Extract the (x, y) coordinate from the center of the cell holding the provided text.  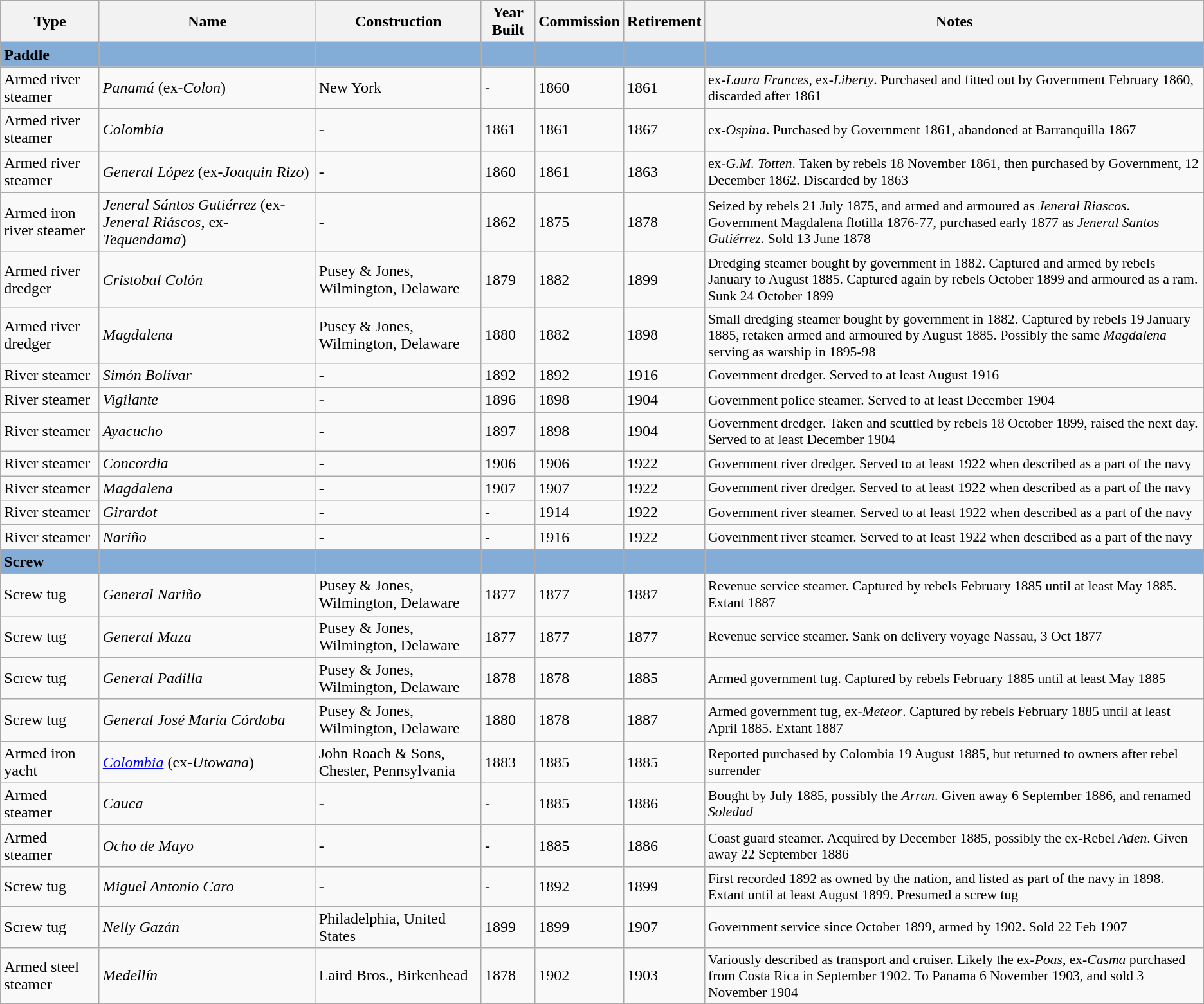
1883 (508, 762)
Jeneral Sántos Gutiérrez (ex-Jeneral Riáscos, ex- Tequendama) (207, 222)
Girardot (207, 513)
1903 (664, 976)
General Padilla (207, 678)
Armed iron yacht (50, 762)
Medellín (207, 976)
General Nariño (207, 594)
Ayacucho (207, 431)
ex-Laura Frances, ex-Liberty. Purchased and fitted out by Government February 1860, discarded after 1861 (954, 87)
1897 (508, 431)
1896 (508, 399)
Bought by July 1885, possibly the Arran. Given away 6 September 1886, and renamed Soledad (954, 804)
1867 (664, 130)
Ocho de Mayo (207, 845)
Commission (579, 22)
Concordia (207, 464)
Cauca (207, 804)
Paddle (50, 55)
1862 (508, 222)
Screw (50, 561)
Nelly Gazán (207, 926)
Type (50, 22)
1875 (579, 222)
John Roach & Sons, Chester, Pennsylvania (398, 762)
Year Built (508, 22)
1902 (579, 976)
Nariño (207, 537)
Armed iron river steamer (50, 222)
Armed steel steamer (50, 976)
Philadelphia, United States (398, 926)
1879 (508, 279)
Construction (398, 22)
Revenue service steamer. Captured by rebels February 1885 until at least May 1885. Extant 1887 (954, 594)
Government dredger. Taken and scuttled by rebels 18 October 1899, raised the next day. Served to at least December 1904 (954, 431)
ex-G.M. Totten. Taken by rebels 18 November 1861, then purchased by Government, 12 December 1862. Discarded by 1863 (954, 171)
Government dredger. Served to at least August 1916 (954, 375)
General Maza (207, 637)
Government police steamer. Served to at least December 1904 (954, 399)
General José María Córdoba (207, 720)
Coast guard steamer. Acquired by December 1885, possibly the ex-Rebel Aden. Given away 22 September 1886 (954, 845)
Government service since October 1899, armed by 1902. Sold 22 Feb 1907 (954, 926)
Name (207, 22)
Laird Bros., Birkenhead (398, 976)
Miguel Antonio Caro (207, 886)
Reported purchased by Colombia 19 August 1885, but returned to owners after rebel surrender (954, 762)
Vigilante (207, 399)
Retirement (664, 22)
1914 (579, 513)
Simón Bolívar (207, 375)
1863 (664, 171)
General López (ex-Joaquin Rizo) (207, 171)
First recorded 1892 as owned by the nation, and listed as part of the navy in 1898. Extant until at least August 1899. Presumed a screw tug (954, 886)
Notes (954, 22)
ex-Ospina. Purchased by Government 1861, abandoned at Barranquilla 1867 (954, 130)
Colombia (207, 130)
Cristobal Colón (207, 279)
Revenue service steamer. Sank on delivery voyage Nassau, 3 Oct 1877 (954, 637)
Armed government tug. Captured by rebels February 1885 until at least May 1885 (954, 678)
Armed government tug, ex-Meteor. Captured by rebels February 1885 until at least April 1885. Extant 1887 (954, 720)
Panamá (ex-Colon) (207, 87)
New York (398, 87)
Colombia (ex-Utowana) (207, 762)
